Locate the cell with the specified text and output its [X, Y] center coordinate. 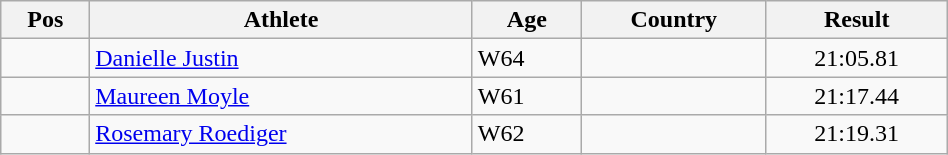
21:05.81 [856, 58]
Age [526, 20]
21:19.31 [856, 134]
Athlete [282, 20]
W64 [526, 58]
W61 [526, 96]
Danielle Justin [282, 58]
Result [856, 20]
Maureen Moyle [282, 96]
Pos [46, 20]
Rosemary Roediger [282, 134]
21:17.44 [856, 96]
W62 [526, 134]
Country [674, 20]
